Capture the cell that displays the provided text and extract its (x, y) central coordinate. 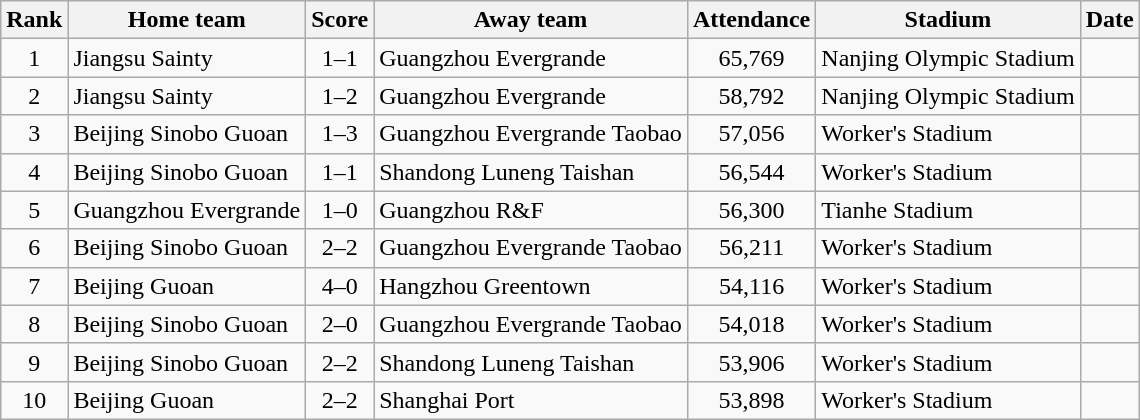
3 (34, 134)
Shanghai Port (531, 400)
53,906 (751, 362)
Tianhe Stadium (948, 210)
Score (340, 20)
Home team (187, 20)
4 (34, 172)
1–2 (340, 96)
56,300 (751, 210)
9 (34, 362)
Stadium (948, 20)
56,211 (751, 248)
57,056 (751, 134)
8 (34, 324)
2–0 (340, 324)
Rank (34, 20)
1 (34, 58)
Hangzhou Greentown (531, 286)
54,018 (751, 324)
10 (34, 400)
54,116 (751, 286)
5 (34, 210)
Date (1110, 20)
53,898 (751, 400)
Away team (531, 20)
56,544 (751, 172)
Attendance (751, 20)
1–0 (340, 210)
1–3 (340, 134)
7 (34, 286)
2 (34, 96)
4–0 (340, 286)
58,792 (751, 96)
6 (34, 248)
65,769 (751, 58)
Guangzhou R&F (531, 210)
